Find where the given text appears and provide that cell's center as [X, Y] coordinate. 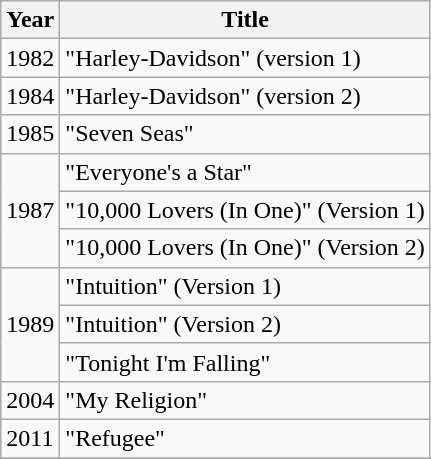
"Harley-Davidson" (version 1) [246, 58]
"Intuition" (Version 2) [246, 324]
Year [30, 20]
1984 [30, 96]
"10,000 Lovers (In One)" (Version 2) [246, 248]
Title [246, 20]
"Harley-Davidson" (version 2) [246, 96]
"10,000 Lovers (In One)" (Version 1) [246, 210]
1982 [30, 58]
2004 [30, 400]
1989 [30, 324]
1987 [30, 210]
"Intuition" (Version 1) [246, 286]
2011 [30, 438]
"Seven Seas" [246, 134]
"Tonight I'm Falling" [246, 362]
"My Religion" [246, 400]
1985 [30, 134]
"Refugee" [246, 438]
"Everyone's a Star" [246, 172]
